Identify which cell holds the provided text, then report its [X, Y] central coordinate. 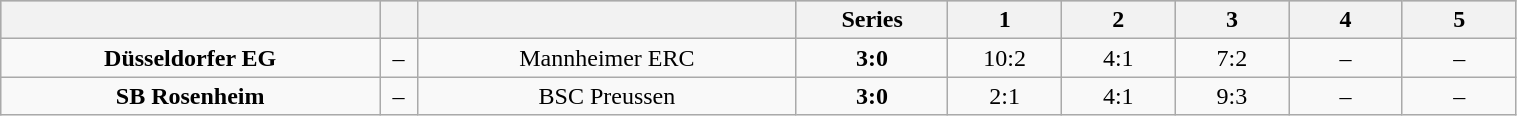
7:2 [1232, 58]
SB Rosenheim [190, 96]
3 [1232, 20]
Düsseldorfer EG [190, 58]
4 [1346, 20]
5 [1459, 20]
2 [1118, 20]
Mannheimer ERC [606, 58]
9:3 [1232, 96]
2:1 [1005, 96]
BSC Preussen [606, 96]
Series [872, 20]
1 [1005, 20]
10:2 [1005, 58]
